Search for the cell housing the specified text and yield its [X, Y] center coordinate. 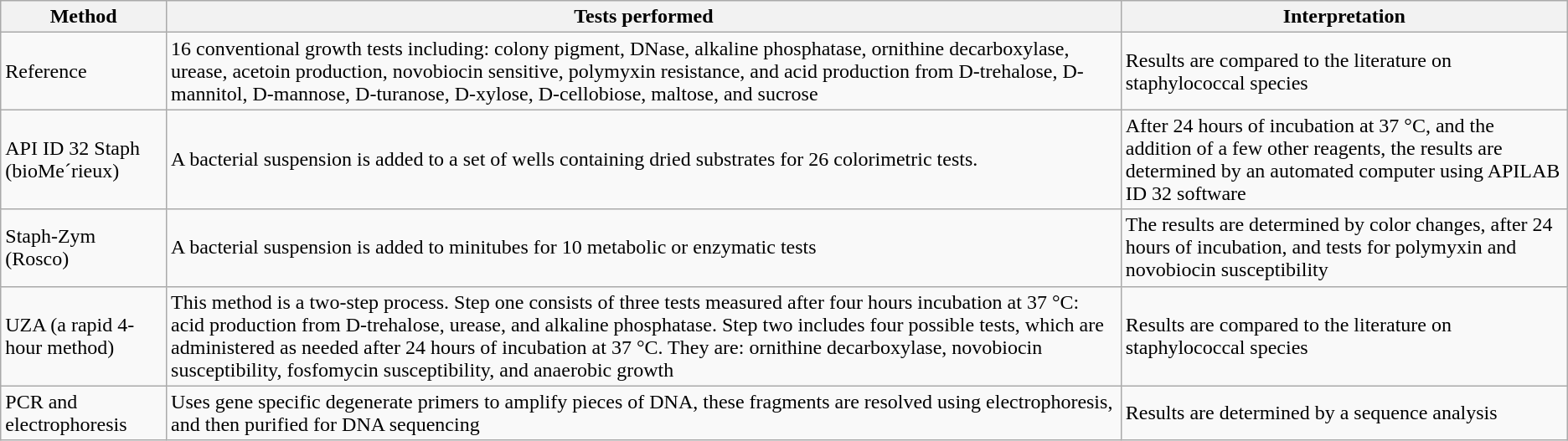
PCR and electrophoresis [84, 413]
API ID 32 Staph (bioMe´rieux) [84, 159]
UZA (a rapid 4-hour method) [84, 336]
Interpretation [1344, 17]
A bacterial suspension is added to a set of wells containing dried substrates for 26 colorimetric tests. [644, 159]
Results are determined by a sequence analysis [1344, 413]
Method [84, 17]
A bacterial suspension is added to minitubes for 10 metabolic or enzymatic tests [644, 248]
Tests performed [644, 17]
Reference [84, 71]
Staph-Zym (Rosco) [84, 248]
The results are determined by color changes, after 24 hours of incubation, and tests for polymyxin and novobiocin susceptibility [1344, 248]
